Return the (X, Y) coordinate for the center point of the cell that contains the specified text.  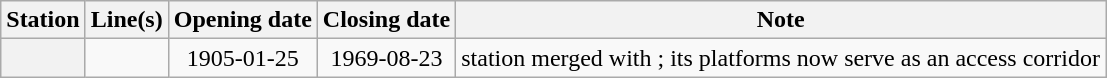
1905-01-25 (242, 58)
Closing date (386, 20)
Line(s) (126, 20)
Opening date (242, 20)
Station (43, 20)
Note (781, 20)
station merged with ; its platforms now serve as an access corridor (781, 58)
1969-08-23 (386, 58)
